Return the [X, Y] coordinate for the center point of the cell that contains the specified text.  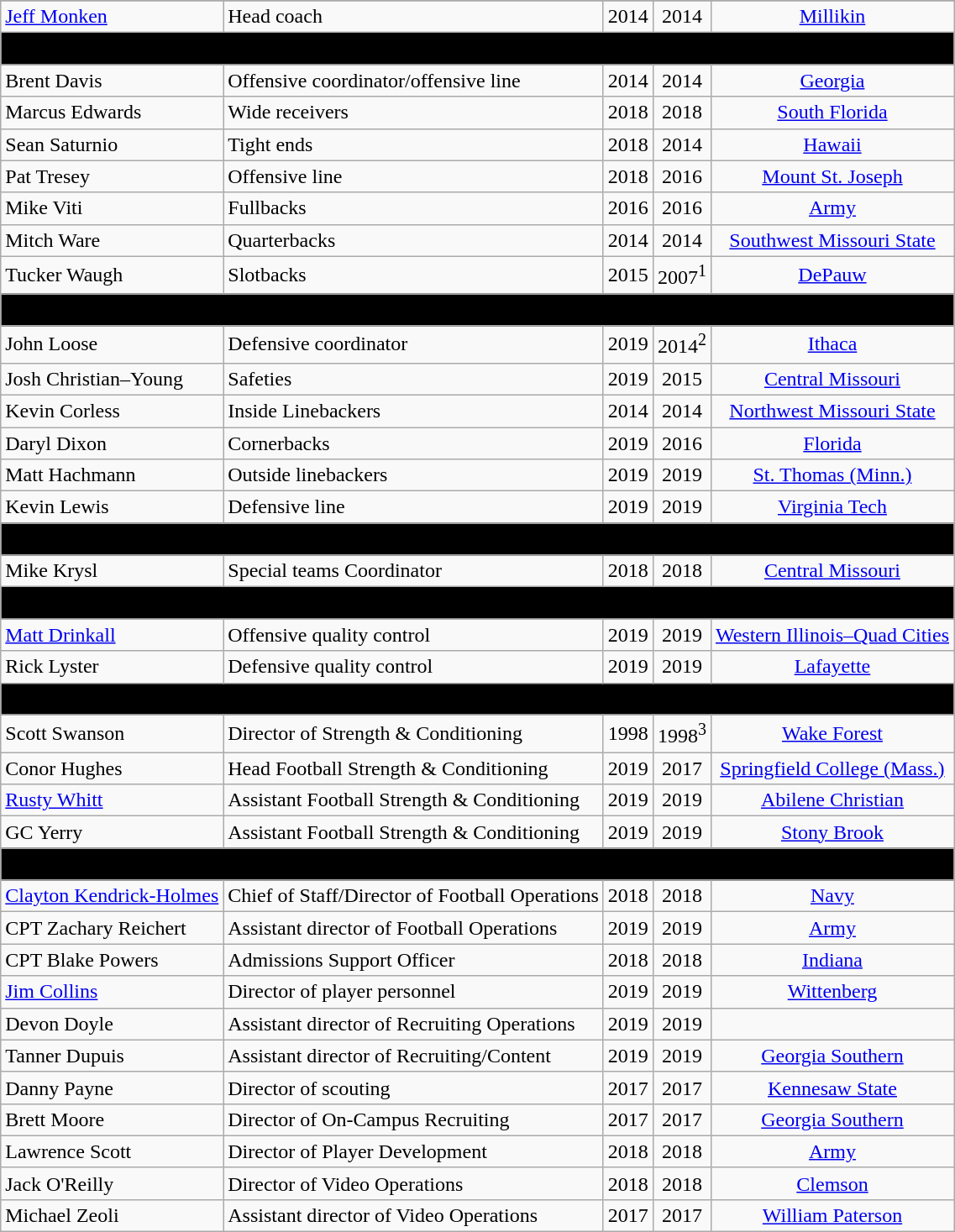
Chief of Staff/Director of Football Operations [413, 896]
CPT Blake Powers [113, 960]
Kevin Lewis [113, 507]
William Paterson [832, 1216]
Southwest Missouri State [832, 240]
CPT Zachary Reichert [113, 928]
Strength and conditioning staff [477, 699]
Florida [832, 443]
Michael Zeoli [113, 1216]
Special teams Coordinator [413, 571]
Wittenberg [832, 992]
Director of scouting [413, 1088]
Defensive coordinator [413, 344]
Mitch Ware [113, 240]
20071 [682, 275]
Clayton Kendrick-Holmes [113, 896]
Brett Moore [113, 1119]
Defensive line [413, 507]
Abilene Christian [832, 800]
Inside Linebackers [413, 411]
Assistant director of Recruiting Operations [413, 1024]
Devon Doyle [113, 1024]
Offensive staff [477, 49]
Cornerbacks [413, 443]
Matt Hachmann [113, 475]
Special teams staff [477, 539]
Lafayette [832, 667]
Outside linebackers [413, 475]
Jeff Monken [113, 17]
Head Football Strength & Conditioning [413, 768]
Defensive quality control [413, 667]
Matt Drinkall [113, 635]
Mike Krysl [113, 571]
Danny Payne [113, 1088]
Scott Swanson [113, 734]
Director of player personnel [413, 992]
Western Illinois–Quad Cities [832, 635]
Marcus Edwards [113, 113]
Stony Brook [832, 832]
Georgia [832, 81]
Head coach [413, 17]
19983 [682, 734]
Tucker Waugh [113, 275]
Pat Tresey [113, 176]
Tanner Dupuis [113, 1056]
Northwest Missouri State [832, 411]
Tight ends [413, 144]
Mount St. Joseph [832, 176]
Mike Viti [113, 208]
Kennesaw State [832, 1088]
Brent Davis [113, 81]
Wake Forest [832, 734]
Fullbacks [413, 208]
Millikin [832, 17]
Support staff [477, 864]
Rick Lyster [113, 667]
Josh Christian–Young [113, 379]
20142 [682, 344]
Assistant director of Recruiting/Content [413, 1056]
South Florida [832, 113]
Assistant director of Football Operations [413, 928]
Safeties [413, 379]
Lawrence Scott [113, 1151]
Offensive line [413, 176]
Director of On-Campus Recruiting [413, 1119]
Defensive staff [477, 310]
Director of Player Development [413, 1151]
Quality control staff [477, 603]
John Loose [113, 344]
Indiana [832, 960]
Hawaii [832, 144]
Offensive coordinator/offensive line [413, 81]
Director of Strength & Conditioning [413, 734]
Jack O'Reilly [113, 1183]
Navy [832, 896]
Virginia Tech [832, 507]
Jim Collins [113, 992]
Quarterbacks [413, 240]
DePauw [832, 275]
Admissions Support Officer [413, 960]
Daryl Dixon [113, 443]
Conor Hughes [113, 768]
St. Thomas (Minn.) [832, 475]
Clemson [832, 1183]
Ithaca [832, 344]
Assistant director of Video Operations [413, 1216]
Rusty Whitt [113, 800]
Slotbacks [413, 275]
1998 [628, 734]
GC Yerry [113, 832]
Sean Saturnio [113, 144]
Kevin Corless [113, 411]
Springfield College (Mass.) [832, 768]
Wide receivers [413, 113]
Director of Video Operations [413, 1183]
Offensive quality control [413, 635]
